Provide the [x, y] coordinate of the cell's center where the given text is located.  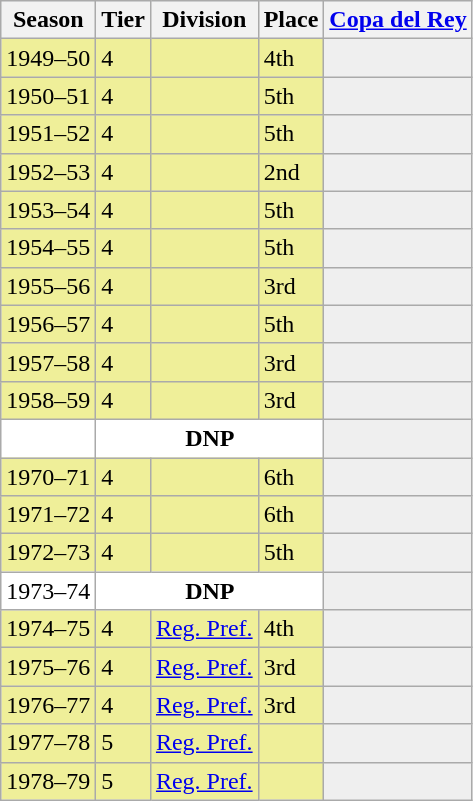
1978–79 [48, 781]
1952–53 [48, 172]
1973–74 [48, 591]
1949–50 [48, 58]
1977–78 [48, 743]
2nd [291, 172]
1976–77 [48, 705]
1971–72 [48, 515]
Tier [124, 20]
1974–75 [48, 629]
1958–59 [48, 400]
1956–57 [48, 324]
1951–52 [48, 134]
1950–51 [48, 96]
1955–56 [48, 286]
Place [291, 20]
Season [48, 20]
1970–71 [48, 477]
1972–73 [48, 553]
Copa del Rey [398, 20]
Division [204, 20]
1957–58 [48, 362]
1954–55 [48, 248]
1975–76 [48, 667]
1953–54 [48, 210]
